Determine the (x, y) coordinate at the center of the cell enclosing the given text.  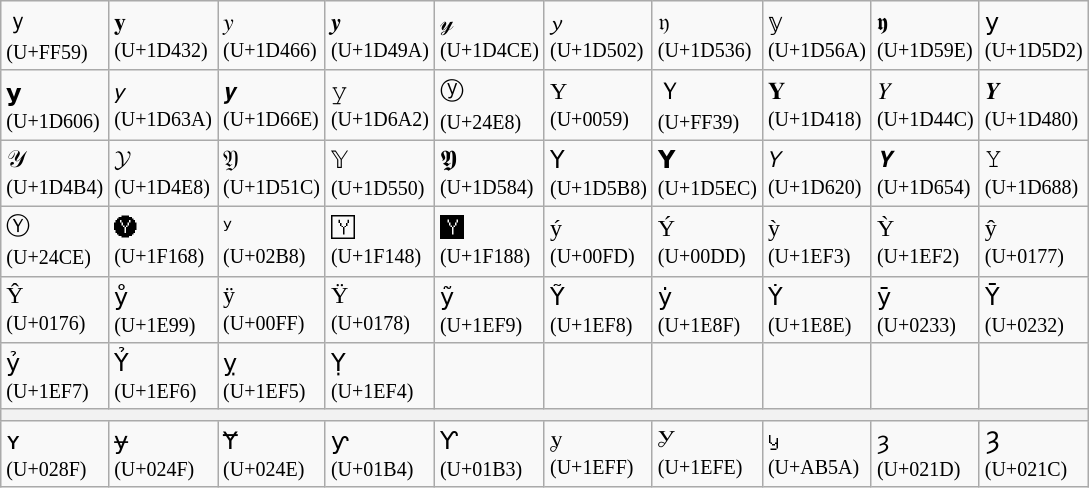
𝔂 (U+1D502) (598, 36)
𝕪 (U+1D56A) (816, 36)
ỿ (U+1EFF) (598, 454)
Ẏ (U+1E8E) (816, 310)
𝔶 (U+1D536) (707, 36)
Ỿ (U+1EFE) (707, 454)
𝓎 (U+1D4CE) (489, 36)
𝚈 (U+1D688) (1034, 174)
Ⓨ (U+24CE) (55, 241)
𝑌 (U+1D44C) (925, 105)
Ȳ (U+0232) (1034, 310)
𝗒 (U+1D5D2) (1034, 36)
ꭚ (U+AB5A) (816, 454)
𝐲 (U+1D432) (164, 36)
Ỵ (U+1EF4) (380, 376)
𝘆 (U+1D606) (55, 105)
𝐘 (U+1D418) (816, 105)
Y (U+0059) (598, 105)
Ŷ (U+0176) (55, 310)
ƴ (U+01B4) (380, 454)
𝙔 (U+1D654) (925, 174)
ｙ (U+FF59) (55, 36)
𝒴 (U+1D4B4) (55, 174)
Ȝ (U+021C) (1034, 454)
Ỷ (U+1EF6) (164, 376)
ŷ (U+0177) (1034, 241)
𝒀 (U+1D480) (1034, 105)
ʸ (U+02B8) (272, 241)
ỳ (U+1EF3) (816, 241)
𝙮 (U+1D66E) (272, 105)
ý (U+00FD) (598, 241)
𝕐 (U+1D550) (380, 174)
ⓨ (U+24E8) (489, 105)
𝖄 (U+1D584) (489, 174)
ẙ (U+1E99) (164, 310)
𝔜 (U+1D51C) (272, 174)
Ƴ (U+01B3) (489, 454)
ȝ (U+021D) (925, 454)
🅈 (U+1F148) (380, 241)
ẏ (U+1E8F) (707, 310)
🆈 (U+1F188) (489, 241)
Ｙ (U+FF39) (707, 105)
ʏ (U+028F) (55, 454)
ỷ (U+1EF7) (55, 376)
ỵ (U+1EF5) (272, 376)
Ỹ (U+1EF8) (598, 310)
ÿ (U+00FF) (272, 310)
🅨 (U+1F168) (164, 241)
𝖞 (U+1D59E) (925, 36)
Ý (U+00DD) (707, 241)
𝒚 (U+1D49A) (380, 36)
𝚢 (U+1D6A2) (380, 105)
𝓨 (U+1D4E8) (164, 174)
ỹ (U+1EF9) (489, 310)
Ỳ (U+1EF2) (925, 241)
𝗬 (U+1D5EC) (707, 174)
𝖸 (U+1D5B8) (598, 174)
Ɏ (U+024E) (272, 454)
𝘠 (U+1D620) (816, 174)
ȳ (U+0233) (925, 310)
𝑦 (U+1D466) (272, 36)
Ÿ (U+0178) (380, 310)
ɏ (U+024F) (164, 454)
𝘺 (U+1D63A) (164, 105)
